Locate the cell with the specified text and output its (X, Y) center coordinate. 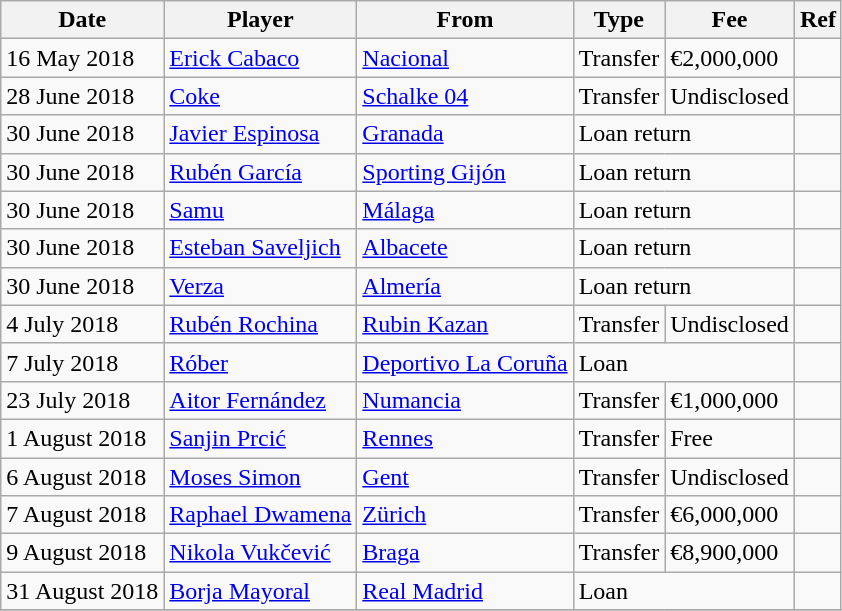
Samu (260, 210)
Real Madrid (465, 591)
€8,900,000 (730, 553)
Player (260, 20)
€6,000,000 (730, 515)
Erick Cabaco (260, 58)
Numancia (465, 400)
Deportivo La Coruña (465, 362)
Sanjin Prcić (260, 438)
Javier Espinosa (260, 134)
Róber (260, 362)
Granada (465, 134)
Rubén García (260, 172)
Gent (465, 477)
Raphael Dwamena (260, 515)
Almería (465, 286)
1 August 2018 (82, 438)
Braga (465, 553)
Rennes (465, 438)
Borja Mayoral (260, 591)
23 July 2018 (82, 400)
Málaga (465, 210)
Date (82, 20)
Zürich (465, 515)
4 July 2018 (82, 324)
Aitor Fernández (260, 400)
Verza (260, 286)
Rubin Kazan (465, 324)
Moses Simon (260, 477)
Ref (818, 20)
Sporting Gijón (465, 172)
7 August 2018 (82, 515)
Coke (260, 96)
Nacional (465, 58)
Esteban Saveljich (260, 248)
7 July 2018 (82, 362)
Free (730, 438)
Schalke 04 (465, 96)
6 August 2018 (82, 477)
16 May 2018 (82, 58)
€1,000,000 (730, 400)
Type (619, 20)
Rubén Rochina (260, 324)
9 August 2018 (82, 553)
Albacete (465, 248)
€2,000,000 (730, 58)
28 June 2018 (82, 96)
From (465, 20)
Nikola Vukčević (260, 553)
Fee (730, 20)
31 August 2018 (82, 591)
